Determine the (x, y) coordinate at the center of the cell enclosing the given text.  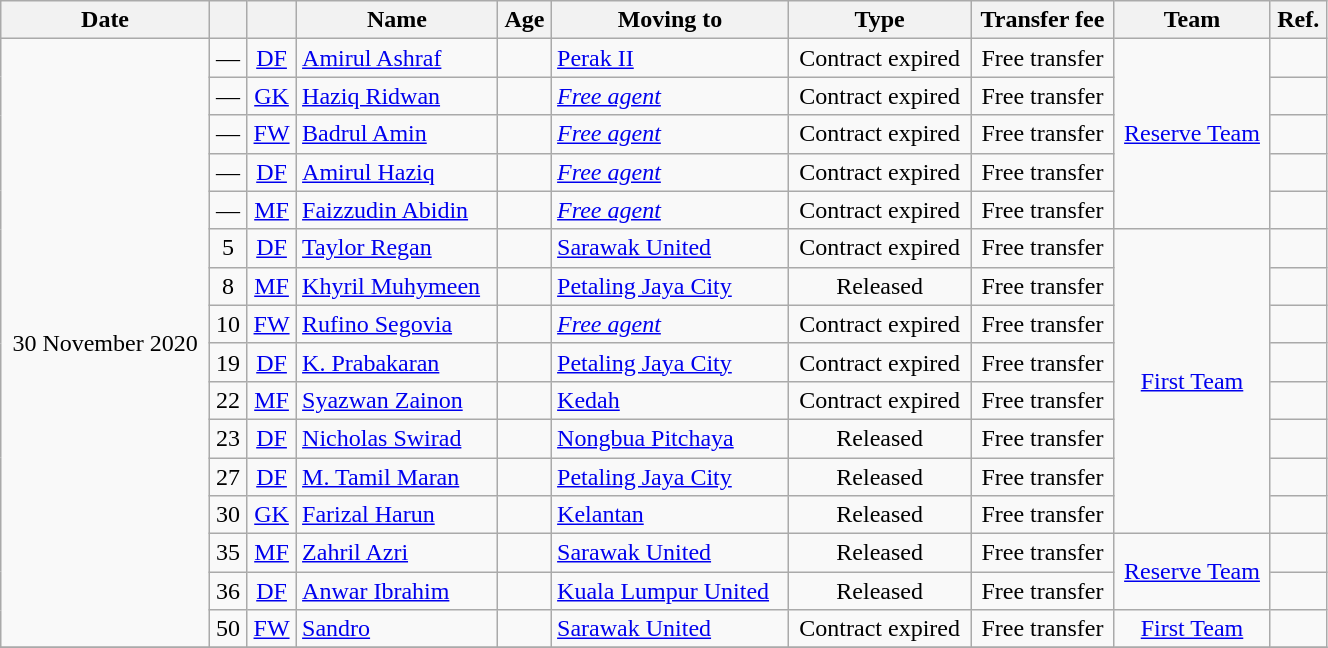
30 (228, 515)
Syazwan Zainon (398, 400)
Khyril Muhymeen (398, 286)
Age (524, 20)
Haziq Ridwan (398, 96)
Kuala Lumpur United (670, 591)
30 November 2020 (106, 344)
Badrul Amin (398, 134)
Ref. (1298, 20)
Farizal Harun (398, 515)
Nicholas Swirad (398, 438)
Team (1192, 20)
Type (879, 20)
Transfer fee (1042, 20)
Moving to (670, 20)
50 (228, 629)
19 (228, 362)
Sandro (398, 629)
Name (398, 20)
M. Tamil Maran (398, 477)
Taylor Regan (398, 248)
Amirul Haziq (398, 172)
22 (228, 400)
Date (106, 20)
Zahril Azri (398, 553)
8 (228, 286)
27 (228, 477)
Faizzudin Abidin (398, 210)
Kedah (670, 400)
Amirul Ashraf (398, 58)
36 (228, 591)
10 (228, 324)
Anwar Ibrahim (398, 591)
5 (228, 248)
Rufino Segovia (398, 324)
Perak II (670, 58)
35 (228, 553)
23 (228, 438)
Kelantan (670, 515)
Nongbua Pitchaya (670, 438)
K. Prabakaran (398, 362)
